Extract the (x, y) coordinate from the center of the cell holding the provided text.  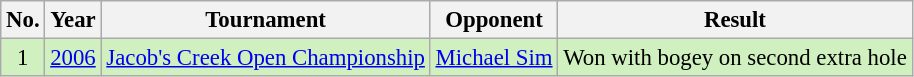
2006 (73, 58)
No. (23, 20)
Jacob's Creek Open Championship (266, 58)
Tournament (266, 20)
Michael Sim (494, 58)
Year (73, 20)
Won with bogey on second extra hole (735, 58)
Result (735, 20)
Opponent (494, 20)
1 (23, 58)
